Scan for the cell matching the given text and deliver its (x, y) coordinate at center. 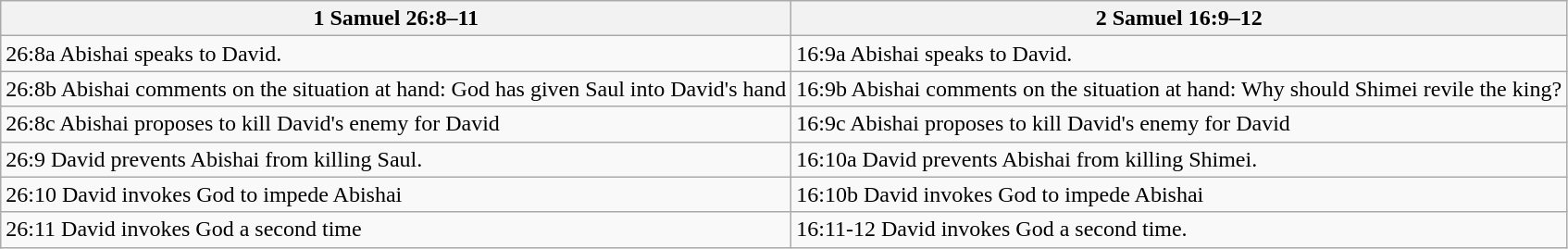
16:9a Abishai speaks to David. (1179, 54)
26:8a Abishai speaks to David. (396, 54)
26:9 David prevents Abishai from killing Saul. (396, 159)
16:11-12 David invokes God a second time. (1179, 230)
16:9c Abishai proposes to kill David's enemy for David (1179, 124)
16:9b Abishai comments on the situation at hand: Why should Shimei revile the king? (1179, 89)
26:10 David invokes God to impede Abishai (396, 194)
16:10a David prevents Abishai from killing Shimei. (1179, 159)
26:11 David invokes God a second time (396, 230)
1 Samuel 26:8–11 (396, 19)
26:8b Abishai comments on the situation at hand: God has given Saul into David's hand (396, 89)
16:10b David invokes God to impede Abishai (1179, 194)
26:8c Abishai proposes to kill David's enemy for David (396, 124)
2 Samuel 16:9–12 (1179, 19)
